Identify which cell holds the provided text, then report its (X, Y) central coordinate. 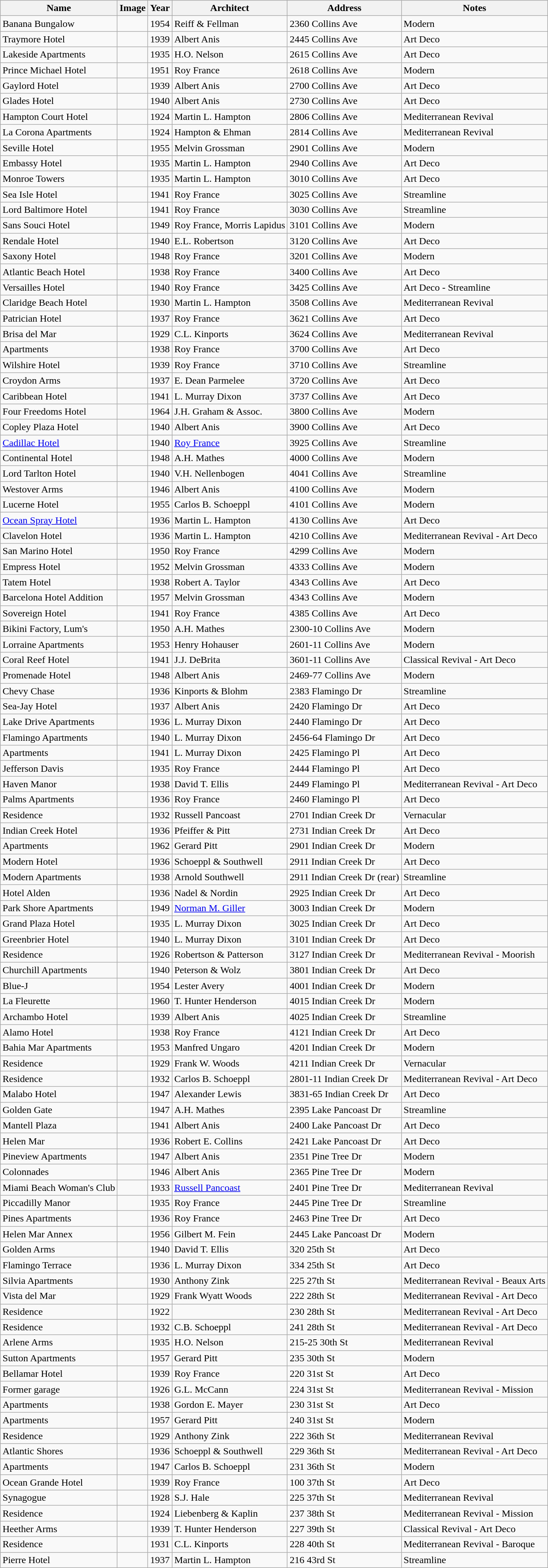
2383 Flamingo Dr (344, 691)
231 36th St (344, 1467)
4385 Collins Ave (344, 613)
Peterson & Wolz (230, 970)
2351 Pine Tree Dr (344, 1156)
4100 Collins Ave (344, 489)
Barcelona Hotel Addition (59, 598)
Four Freedoms Hotel (59, 411)
3801 Indian Creek Dr (344, 970)
229 36th St (344, 1451)
Lord Tarlton Hotel (59, 474)
3601-11 Collins Ave (344, 660)
Robertson & Patterson (230, 955)
4000 Collins Ave (344, 458)
Arnold Southwell (230, 877)
Henry Hohauser (230, 644)
Bellamar Hotel (59, 1374)
Bahia Mar Apartments (59, 1048)
1951 (160, 70)
2300-10 Collins Ave (344, 629)
Greenbrier Hotel (59, 939)
2463 Pine Tree Dr (344, 1219)
Lord Baltimore Hotel (59, 210)
230 31st St (344, 1405)
4211 Indian Creek Dr (344, 1063)
Gordon E. Mayer (230, 1405)
2925 Indian Creek Dr (344, 892)
230 28th St (344, 1312)
4130 Collins Ave (344, 520)
2801-11 Indian Creek Dr (344, 1079)
Roy France, Morris Lapidus (230, 225)
Frank Wyatt Woods (230, 1296)
Former garage (59, 1389)
J.H. Graham & Assoc. (230, 411)
4015 Indian Creek Dr (344, 1001)
Claridge Beach Hotel (59, 303)
Norman M. Giller (230, 908)
2730 Collins Ave (344, 101)
2911 Indian Creek Dr (344, 861)
2449 Flamingo Pl (344, 784)
Sutton Apartments (59, 1358)
Mediterranean Revival - Baroque (475, 1544)
Saxony Hotel (59, 256)
Atlantic Shores (59, 1451)
Sea Isle Hotel (59, 194)
Sovereign Hotel (59, 613)
2401 Pine Tree Dr (344, 1188)
Brisa del Mar (59, 334)
Mediterranean Revival - Moorish (475, 955)
216 43rd St (344, 1560)
Robert E. Collins (230, 1141)
1964 (160, 411)
4201 Indian Creek Dr (344, 1048)
3127 Indian Creek Dr (344, 955)
Embassy Hotel (59, 163)
2425 Flamingo Pl (344, 753)
2365 Pine Tree Dr (344, 1172)
Banana Bungalow (59, 24)
4025 Indian Creek Dr (344, 1017)
Notes (475, 8)
Synagogue (59, 1498)
2395 Lake Pancoast Dr (344, 1110)
2601-11 Collins Ave (344, 644)
Golden Gate (59, 1110)
Traymore Hotel (59, 39)
G.L. McCann (230, 1389)
1922 (160, 1312)
La Corona Apartments (59, 132)
3010 Collins Ave (344, 179)
227 39th St (344, 1529)
Art Deco - Streamline (475, 287)
J.J. DeBrita (230, 660)
3101 Indian Creek Dr (344, 939)
Manfred Ungaro (230, 1048)
Lakeside Apartments (59, 55)
4041 Collins Ave (344, 474)
2731 Indian Creek Dr (344, 830)
Coral Reef Hotel (59, 660)
S.J. Hale (230, 1498)
3003 Indian Creek Dr (344, 908)
2940 Collins Ave (344, 163)
2901 Indian Creek Dr (344, 846)
Palms Apartments (59, 799)
Ocean Grande Hotel (59, 1482)
Continental Hotel (59, 458)
240 31st St (344, 1420)
Helen Mar (59, 1141)
Promenade Hotel (59, 675)
225 27th St (344, 1281)
3720 Collins Ave (344, 380)
225 37th St (344, 1498)
100 37th St (344, 1482)
4333 Collins Ave (344, 567)
Mantell Plaza (59, 1125)
Piccadilly Manor (59, 1203)
Glades Hotel (59, 101)
3201 Collins Ave (344, 256)
235 30th St (344, 1358)
Pines Apartments (59, 1219)
Miami Beach Woman's Club (59, 1188)
Clavelon Hotel (59, 536)
222 28th St (344, 1296)
Hampton Court Hotel (59, 117)
3400 Collins Ave (344, 272)
1960 (160, 1001)
4101 Collins Ave (344, 505)
3508 Collins Ave (344, 303)
1956 (160, 1234)
Gaylord Hotel (59, 86)
V.H. Nellenbogen (230, 474)
Address (344, 8)
Colonnades (59, 1172)
La Fleurette (59, 1001)
Haven Manor (59, 784)
Year (160, 8)
1952 (160, 567)
2700 Collins Ave (344, 86)
2400 Lake Pancoast Dr (344, 1125)
Seville Hotel (59, 148)
2469-77 Collins Ave (344, 675)
2806 Collins Ave (344, 117)
3120 Collins Ave (344, 241)
Heether Arms (59, 1529)
Modern Apartments (59, 877)
Archambo Hotel (59, 1017)
Lorraine Apartments (59, 644)
3925 Collins Ave (344, 442)
3624 Collins Ave (344, 334)
Ocean Spray Hotel (59, 520)
2814 Collins Ave (344, 132)
Grand Plaza Hotel (59, 923)
Vista del Mar (59, 1296)
Prince Michael Hotel (59, 70)
C.B. Schoeppl (230, 1327)
3900 Collins Ave (344, 427)
Hotel Alden (59, 892)
1933 (160, 1188)
4299 Collins Ave (344, 551)
Monroe Towers (59, 179)
San Marino Hotel (59, 551)
Sans Souci Hotel (59, 225)
222 36th St (344, 1435)
1928 (160, 1498)
Kinports & Blohm (230, 691)
3710 Collins Ave (344, 365)
3030 Collins Ave (344, 210)
3025 Indian Creek Dr (344, 923)
Copley Plaza Hotel (59, 427)
241 28th St (344, 1327)
2701 Indian Creek Dr (344, 815)
Silvia Apartments (59, 1281)
Sea-Jay Hotel (59, 707)
Westover Arms (59, 489)
215-25 30th St (344, 1343)
3621 Collins Ave (344, 318)
Atlantic Beach Hotel (59, 272)
Hampton & Ehman (230, 132)
Croydon Arms (59, 380)
Name (59, 8)
Empress Hotel (59, 567)
Caribbean Hotel (59, 396)
220 31st St (344, 1374)
3800 Collins Ave (344, 411)
Mediterranean Revival - Beaux Arts (475, 1281)
Blue-J (59, 986)
Indian Creek Hotel (59, 830)
1931 (160, 1544)
237 38th St (344, 1513)
2615 Collins Ave (344, 55)
4121 Indian Creek Dr (344, 1032)
Liebenberg & Kaplin (230, 1513)
3737 Collins Ave (344, 396)
2444 Flamingo Pl (344, 769)
Tatem Hotel (59, 582)
2456-64 Flamingo Dr (344, 738)
334 25th St (344, 1265)
Gilbert M. Fein (230, 1234)
Lucerne Hotel (59, 505)
Lake Drive Apartments (59, 722)
Jefferson Davis (59, 769)
Reiff & Fellman (230, 24)
Helen Mar Annex (59, 1234)
4001 Indian Creek Dr (344, 986)
3700 Collins Ave (344, 349)
Pfeiffer & Pitt (230, 830)
Patrician Hotel (59, 318)
Image (133, 8)
Robert A. Taylor (230, 582)
2460 Flamingo Pl (344, 799)
2445 Collins Ave (344, 39)
Park Shore Apartments (59, 908)
Flamingo Apartments (59, 738)
Flamingo Terrace (59, 1265)
3101 Collins Ave (344, 225)
Churchill Apartments (59, 970)
4210 Collins Ave (344, 536)
Bikini Factory, Lum's (59, 629)
Malabo Hotel (59, 1094)
3425 Collins Ave (344, 287)
Golden Arms (59, 1250)
Cadillac Hotel (59, 442)
Chevy Chase (59, 691)
224 31st St (344, 1389)
3831-65 Indian Creek Dr (344, 1094)
Arlene Arms (59, 1343)
2360 Collins Ave (344, 24)
E. Dean Parmelee (230, 380)
2901 Collins Ave (344, 148)
Pineview Apartments (59, 1156)
2445 Lake Pancoast Dr (344, 1234)
Modern Hotel (59, 861)
2421 Lake Pancoast Dr (344, 1141)
Rendale Hotel (59, 241)
Wilshire Hotel (59, 365)
Nadel & Nordin (230, 892)
Alexander Lewis (230, 1094)
1962 (160, 846)
Pierre Hotel (59, 1560)
Architect (230, 8)
320 25th St (344, 1250)
Versailles Hotel (59, 287)
2445 Pine Tree Dr (344, 1203)
Alamo Hotel (59, 1032)
3025 Collins Ave (344, 194)
Frank W. Woods (230, 1063)
228 40th St (344, 1544)
2911 Indian Creek Dr (rear) (344, 877)
Lester Avery (230, 986)
2618 Collins Ave (344, 70)
2420 Flamingo Dr (344, 707)
E.L. Robertson (230, 241)
2440 Flamingo Dr (344, 722)
